Return (X, Y) of the center of cell containing provided text 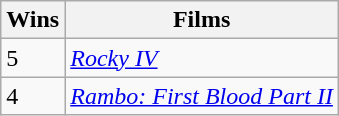
Rambo: First Blood Part II (202, 96)
Wins (33, 20)
4 (33, 96)
Films (202, 20)
Rocky IV (202, 58)
5 (33, 58)
